Scan for the cell matching the given text and deliver its (x, y) coordinate at center. 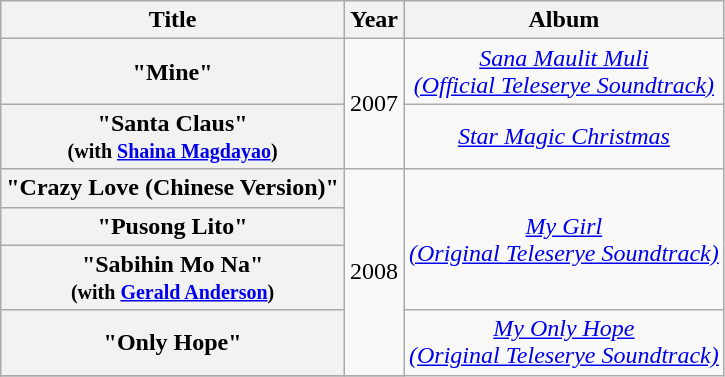
2008 (374, 272)
"Santa Claus"(with Shaina Magdayao) (173, 136)
Sana Maulit Muli(Official Teleserye Soundtrack) (564, 72)
"Crazy Love (Chinese Version)" (173, 188)
"Sabihin Mo Na"(with Gerald Anderson) (173, 278)
"Only Hope" (173, 342)
Star Magic Christmas (564, 136)
"Mine" (173, 72)
Title (173, 20)
2007 (374, 104)
Album (564, 20)
"Pusong Lito" (173, 226)
My Only Hope(Original Teleserye Soundtrack) (564, 342)
Year (374, 20)
My Girl(Original Teleserye Soundtrack) (564, 240)
